Extract the (x, y) coordinate from the center of the cell holding the provided text.  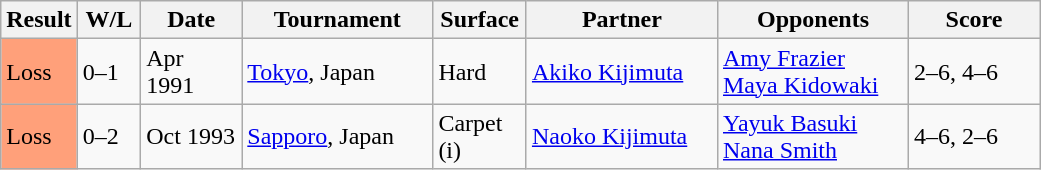
Score (974, 20)
Hard (480, 72)
Tokyo, Japan (338, 72)
4–6, 2–6 (974, 136)
Oct 1993 (192, 136)
Tournament (338, 20)
Opponents (812, 20)
Result (39, 20)
Akiko Kijimuta (622, 72)
W/L (109, 20)
Surface (480, 20)
Sapporo, Japan (338, 136)
0–1 (109, 72)
Yayuk Basuki Nana Smith (812, 136)
Apr 1991 (192, 72)
Date (192, 20)
Naoko Kijimuta (622, 136)
2–6, 4–6 (974, 72)
Partner (622, 20)
Carpet (i) (480, 136)
0–2 (109, 136)
Amy Frazier Maya Kidowaki (812, 72)
